For the text-containing cell, return its midpoint in [x, y] coordinate format. 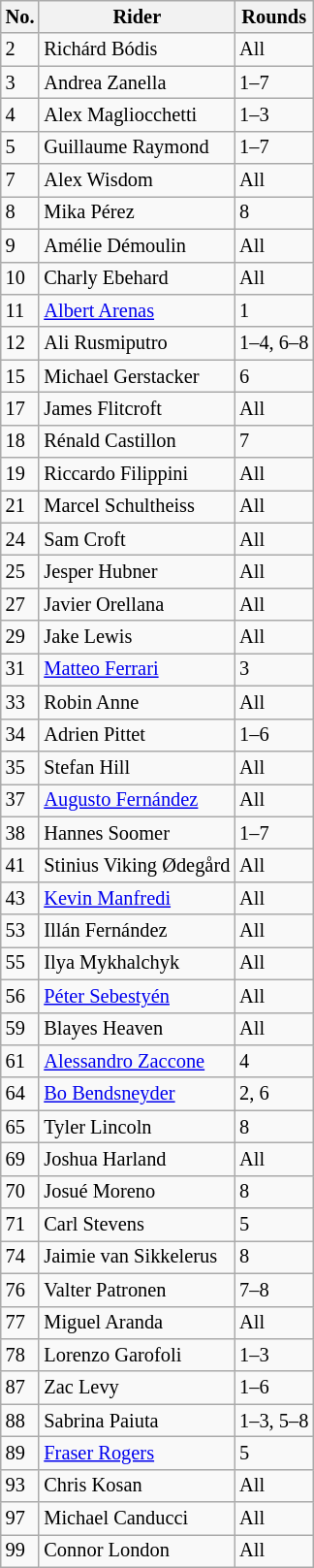
Javier Orellana [137, 604]
No. [20, 16]
25 [20, 571]
21 [20, 506]
Michael Gerstacker [137, 376]
7–8 [273, 1290]
Mika Pérez [137, 212]
71 [20, 1225]
2 [20, 49]
Alessandro Zaccone [137, 1061]
11 [20, 310]
Jaimie van Sikkelerus [137, 1257]
74 [20, 1257]
43 [20, 898]
Valter Patronen [137, 1290]
Péter Sebestyén [137, 996]
Rénald Castillon [137, 441]
1–4, 6–8 [273, 343]
Kevin Manfredi [137, 898]
Tyler Lincoln [137, 1127]
Rider [137, 16]
87 [20, 1388]
Sabrina Paiuta [137, 1421]
77 [20, 1323]
Augusto Fernández [137, 800]
Bo Bendsneyder [137, 1094]
97 [20, 1519]
Richárd Bódis [137, 49]
1 [273, 310]
Jesper Hubner [137, 571]
Riccardo Filippini [137, 474]
38 [20, 833]
88 [20, 1421]
10 [20, 278]
6 [273, 376]
76 [20, 1290]
Fraser Rogers [137, 1453]
Sam Croft [137, 539]
Rounds [273, 16]
12 [20, 343]
Matteo Ferrari [137, 669]
Zac Levy [137, 1388]
Ali Rusmiputro [137, 343]
Charly Ebehard [137, 278]
Stefan Hill [137, 767]
Lorenzo Garofoli [137, 1355]
35 [20, 767]
Michael Canducci [137, 1519]
55 [20, 963]
Guillaume Raymond [137, 147]
Blayes Heaven [137, 1029]
29 [20, 637]
27 [20, 604]
Stinius Viking Ødegård [137, 865]
41 [20, 865]
Carl Stevens [137, 1225]
Josué Moreno [137, 1192]
Connor London [137, 1551]
31 [20, 669]
Marcel Schultheiss [137, 506]
1–3, 5–8 [273, 1421]
33 [20, 702]
Adrien Pittet [137, 735]
James Flitcroft [137, 408]
15 [20, 376]
Illán Fernández [137, 931]
24 [20, 539]
Joshua Harland [137, 1159]
34 [20, 735]
59 [20, 1029]
89 [20, 1453]
37 [20, 800]
Amélie Démoulin [137, 245]
Alex Magliocchetti [137, 114]
19 [20, 474]
64 [20, 1094]
69 [20, 1159]
93 [20, 1486]
18 [20, 441]
Chris Kosan [137, 1486]
99 [20, 1551]
9 [20, 245]
Robin Anne [137, 702]
65 [20, 1127]
Andrea Zanella [137, 82]
Miguel Aranda [137, 1323]
2, 6 [273, 1094]
61 [20, 1061]
Albert Arenas [137, 310]
53 [20, 931]
Jake Lewis [137, 637]
17 [20, 408]
56 [20, 996]
Alex Wisdom [137, 180]
78 [20, 1355]
Hannes Soomer [137, 833]
Ilya Mykhalchyk [137, 963]
70 [20, 1192]
